Capture the cell that displays the provided text and extract its (X, Y) central coordinate. 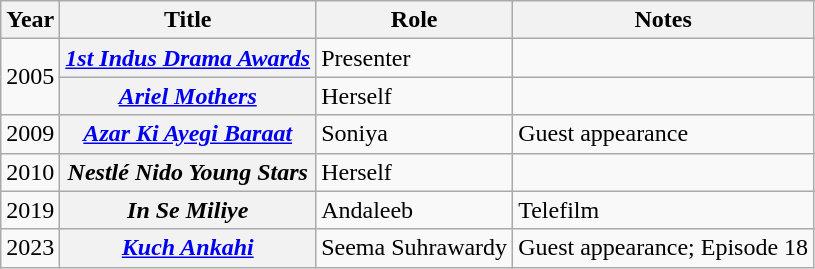
Soniya (414, 134)
Kuch Ankahi (188, 248)
Nestlé Nido Young Stars (188, 172)
In Se Miliye (188, 210)
2005 (30, 77)
Role (414, 20)
2009 (30, 134)
2010 (30, 172)
Seema Suhrawardy (414, 248)
Andaleeb (414, 210)
2019 (30, 210)
1st Indus Drama Awards (188, 58)
Telefilm (664, 210)
Year (30, 20)
Notes (664, 20)
Ariel Mothers (188, 96)
Azar Ki Ayegi Baraat (188, 134)
Title (188, 20)
Presenter (414, 58)
2023 (30, 248)
Guest appearance; Episode 18 (664, 248)
Guest appearance (664, 134)
